Extract the (X, Y) coordinate from the center of the cell holding the provided text.  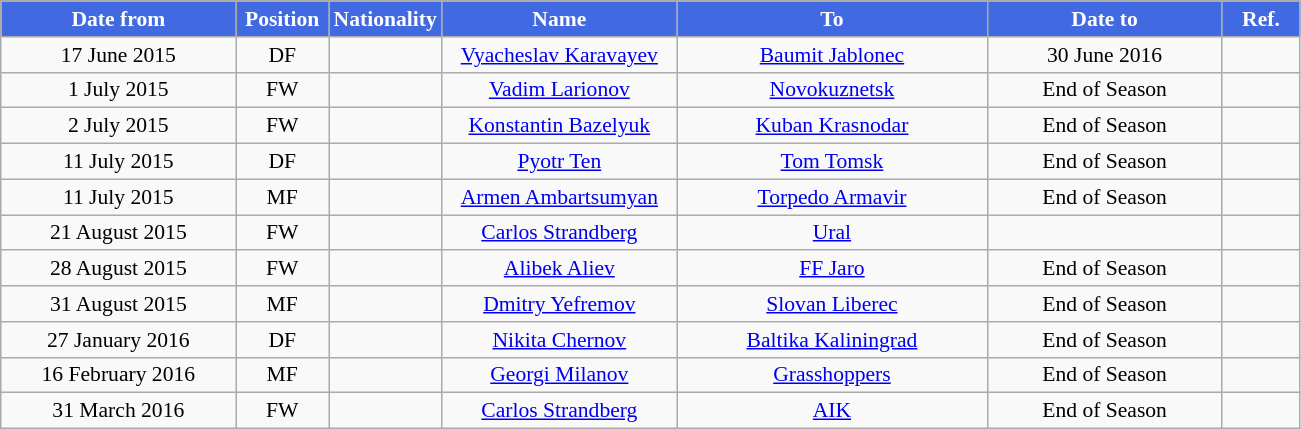
Vadim Larionov (560, 90)
Name (560, 19)
Position (282, 19)
Ref. (1261, 19)
Date to (1104, 19)
Baltika Kaliningrad (832, 340)
Kuban Krasnodar (832, 126)
Georgi Milanov (560, 375)
16 February 2016 (118, 375)
Novokuznetsk (832, 90)
31 March 2016 (118, 411)
Date from (118, 19)
Konstantin Bazelyuk (560, 126)
Dmitry Yefremov (560, 304)
30 June 2016 (1104, 55)
Slovan Liberec (832, 304)
Nationality (384, 19)
Torpedo Armavir (832, 197)
1 July 2015 (118, 90)
17 June 2015 (118, 55)
28 August 2015 (118, 269)
Nikita Chernov (560, 340)
Alibek Aliev (560, 269)
Grasshoppers (832, 375)
Ural (832, 233)
To (832, 19)
Baumit Jablonec (832, 55)
Vyacheslav Karavayev (560, 55)
31 August 2015 (118, 304)
27 January 2016 (118, 340)
Pyotr Ten (560, 162)
AIK (832, 411)
FF Jaro (832, 269)
2 July 2015 (118, 126)
21 August 2015 (118, 233)
Tom Tomsk (832, 162)
Armen Ambartsumyan (560, 197)
